Return (X, Y) of the center of cell containing provided text 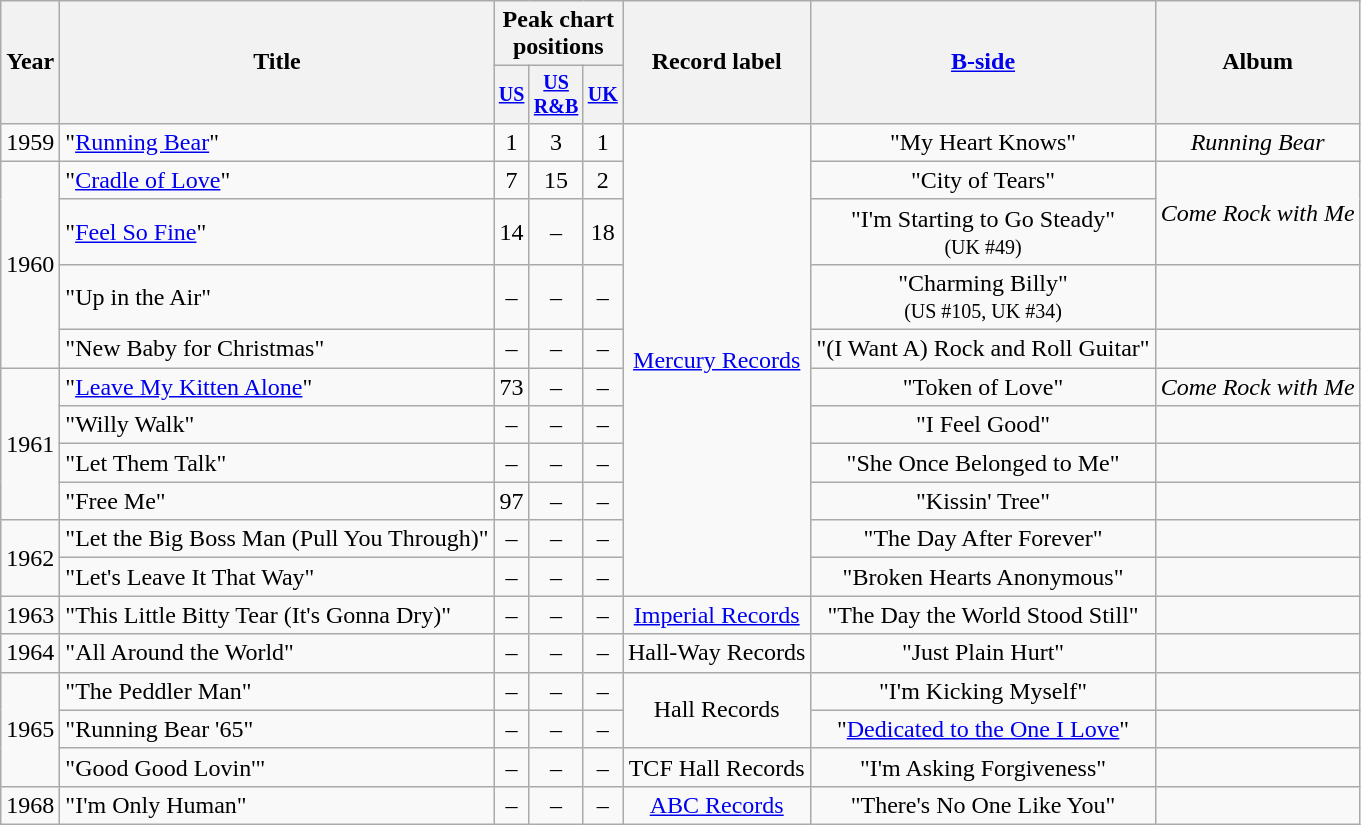
15 (556, 180)
"Let the Big Boss Man (Pull You Through)" (277, 539)
"The Day the World Stood Still" (983, 615)
1965 (30, 729)
Running Bear (1258, 142)
"Leave My Kitten Alone" (277, 387)
2 (602, 180)
"My Heart Knows" (983, 142)
"Feel So Fine" (277, 232)
"Kissin' Tree" (983, 501)
"(I Want A) Rock and Roll Guitar" (983, 349)
"New Baby for Christmas" (277, 349)
14 (512, 232)
US (512, 94)
"Willy Walk" (277, 425)
"Charming Billy"(US #105, UK #34) (983, 296)
Album (1258, 62)
1959 (30, 142)
73 (512, 387)
ABC Records (716, 805)
"This Little Bitty Tear (It's Gonna Dry)" (277, 615)
"I'm Starting to Go Steady"(UK #49) (983, 232)
"Good Good Lovin'" (277, 767)
1964 (30, 653)
TCF Hall Records (716, 767)
1960 (30, 264)
"I'm Only Human" (277, 805)
"She Once Belonged to Me" (983, 463)
3 (556, 142)
USR&B (556, 94)
"Running Bear" (277, 142)
"Dedicated to the One I Love" (983, 729)
"I Feel Good" (983, 425)
1962 (30, 558)
1961 (30, 444)
"Broken Hearts Anonymous" (983, 577)
Record label (716, 62)
Title (277, 62)
"Running Bear '65" (277, 729)
18 (602, 232)
Peak chartpositions (558, 34)
"Let Them Talk" (277, 463)
Year (30, 62)
"Just Plain Hurt" (983, 653)
UK (602, 94)
Hall Records (716, 710)
"There's No One Like You" (983, 805)
"Let's Leave It That Way" (277, 577)
1968 (30, 805)
Hall-Way Records (716, 653)
"The Peddler Man" (277, 691)
Mercury Records (716, 360)
"I'm Kicking Myself" (983, 691)
1963 (30, 615)
"City of Tears" (983, 180)
"Token of Love" (983, 387)
"Free Me" (277, 501)
7 (512, 180)
Imperial Records (716, 615)
"I'm Asking Forgiveness" (983, 767)
"All Around the World" (277, 653)
"Up in the Air" (277, 296)
"Cradle of Love" (277, 180)
B-side (983, 62)
"The Day After Forever" (983, 539)
97 (512, 501)
